Find where the given text appears and provide that cell's center as [x, y] coordinate. 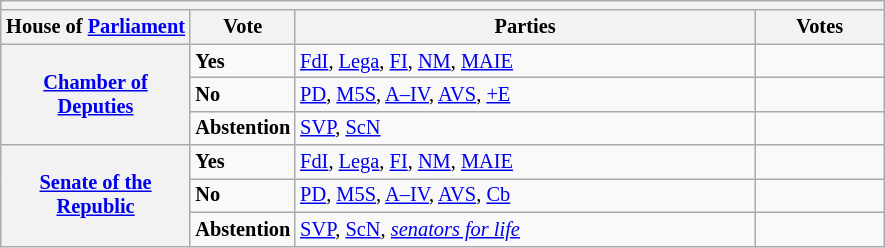
House of Parliament [96, 27]
PD, M5S, A–IV, AVS, Cb [525, 195]
Senate of the Republic [96, 196]
Chamber of Deputies [96, 94]
Votes [820, 27]
Vote [242, 27]
PD, M5S, A–IV, AVS, +E [525, 94]
SVP, ScN [525, 128]
SVP, ScN, senators for life [525, 229]
Parties [525, 27]
